Identify which cell holds the provided text, then report its (X, Y) central coordinate. 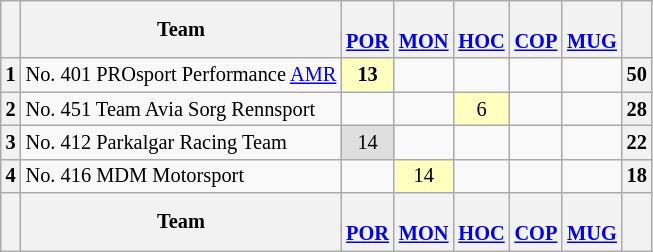
1 (11, 75)
No. 451 Team Avia Sorg Rennsport (182, 109)
28 (637, 109)
13 (368, 75)
No. 416 MDM Motorsport (182, 176)
50 (637, 75)
22 (637, 142)
No. 401 PROsport Performance AMR (182, 75)
2 (11, 109)
18 (637, 176)
3 (11, 142)
No. 412 Parkalgar Racing Team (182, 142)
6 (481, 109)
4 (11, 176)
